Find where the given text appears and provide that cell's center as [X, Y] coordinate. 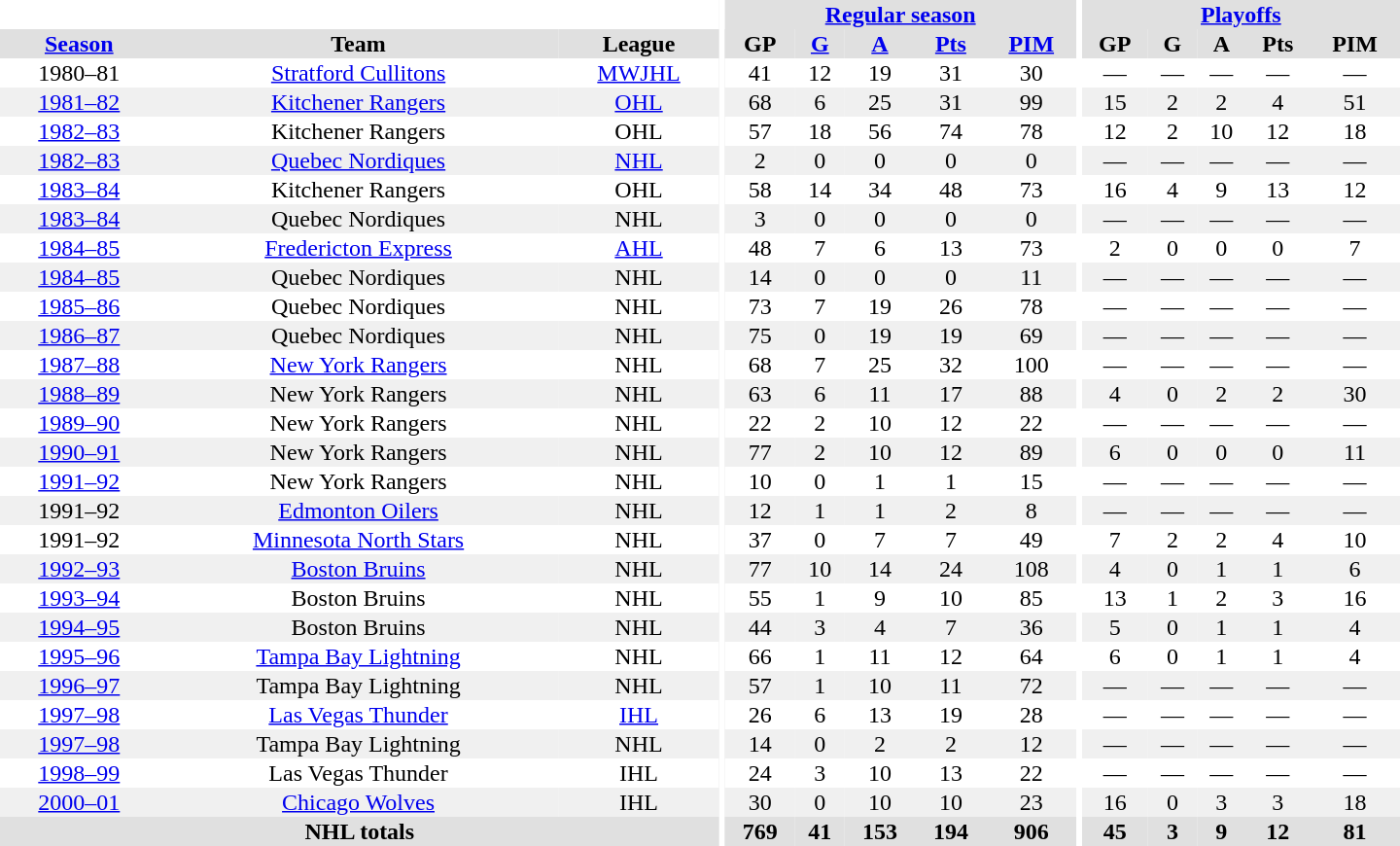
1988–89 [80, 394]
32 [951, 365]
72 [1031, 686]
63 [760, 394]
1980–81 [80, 73]
17 [951, 394]
1993–94 [80, 598]
75 [760, 335]
1996–97 [80, 686]
55 [760, 598]
1995–96 [80, 656]
8 [1031, 511]
23 [1031, 802]
Edmonton Oilers [359, 511]
56 [881, 131]
1985–86 [80, 306]
51 [1355, 102]
1986–87 [80, 335]
2000–01 [80, 802]
Regular season [900, 15]
769 [760, 831]
1998–99 [80, 773]
58 [760, 190]
194 [951, 831]
League [638, 44]
37 [760, 540]
5 [1115, 627]
Stratford Cullitons [359, 73]
MWJHL [638, 73]
49 [1031, 540]
66 [760, 656]
906 [1031, 831]
Playoffs [1241, 15]
88 [1031, 394]
Fredericton Express [359, 248]
1987–88 [80, 365]
153 [881, 831]
44 [760, 627]
1981–82 [80, 102]
85 [1031, 598]
28 [1031, 715]
Team [359, 44]
1994–95 [80, 627]
Minnesota North Stars [359, 540]
36 [1031, 627]
Chicago Wolves [359, 802]
81 [1355, 831]
89 [1031, 452]
69 [1031, 335]
99 [1031, 102]
100 [1031, 365]
Season [80, 44]
1990–91 [80, 452]
AHL [638, 248]
64 [1031, 656]
34 [881, 190]
74 [951, 131]
1989–90 [80, 423]
1992–93 [80, 569]
108 [1031, 569]
45 [1115, 831]
NHL totals [360, 831]
